Search for the cell housing the specified text and yield its (x, y) center coordinate. 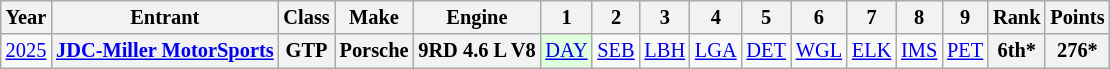
276* (1077, 51)
SEB (616, 51)
DAY (566, 51)
8 (919, 17)
Class (306, 17)
PET (965, 51)
IMS (919, 51)
9 (965, 17)
2025 (26, 51)
Engine (476, 17)
5 (766, 17)
Year (26, 17)
2 (616, 17)
JDC-Miller MotorSports (164, 51)
Porsche (374, 51)
LGA (716, 51)
4 (716, 17)
Make (374, 17)
ELK (872, 51)
Entrant (164, 17)
Rank (1016, 17)
9RD 4.6 L V8 (476, 51)
1 (566, 17)
6th* (1016, 51)
DET (766, 51)
3 (665, 17)
GTP (306, 51)
Points (1077, 17)
LBH (665, 51)
WGL (819, 51)
7 (872, 17)
6 (819, 17)
